Extract the [x, y] coordinate from the center of the cell holding the provided text.  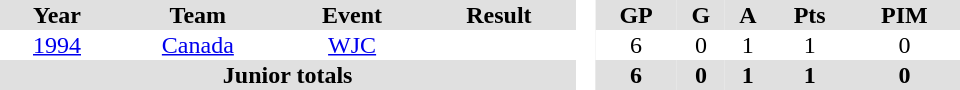
Pts [810, 15]
PIM [904, 15]
Event [352, 15]
A [748, 15]
Team [198, 15]
GP [636, 15]
Canada [198, 45]
G [701, 15]
Junior totals [288, 75]
Result [500, 15]
1994 [57, 45]
WJC [352, 45]
Year [57, 15]
